For the text-containing cell, return its midpoint in (X, Y) coordinate format. 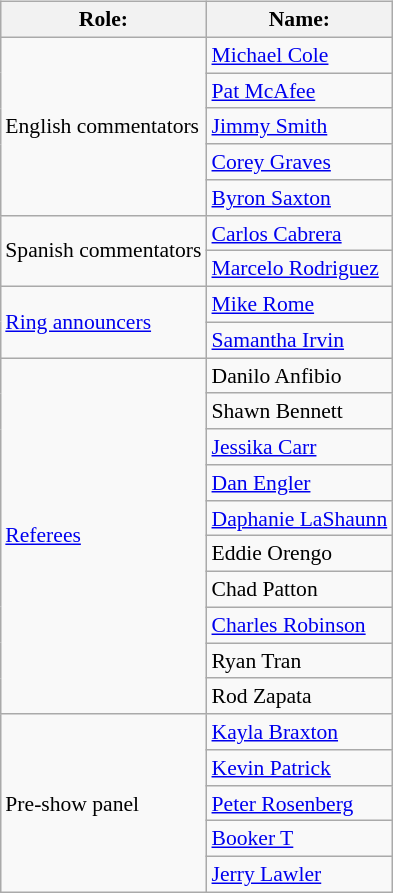
Mike Rome (299, 305)
Pat McAfee (299, 91)
Pre-show panel (103, 803)
Danilo Anfibio (299, 376)
Peter Rosenberg (299, 803)
Carlos Cabrera (299, 233)
Michael Cole (299, 55)
Ryan Tran (299, 661)
Name: (299, 20)
Jimmy Smith (299, 126)
Rod Zapata (299, 696)
Dan Engler (299, 483)
Chad Patton (299, 590)
Role: (103, 20)
Daphanie LaShaunn (299, 518)
Ring announcers (103, 322)
Kayla Braxton (299, 732)
Byron Saxton (299, 198)
Eddie Orengo (299, 554)
Jessika Carr (299, 447)
Referees (103, 536)
Corey Graves (299, 162)
Samantha Irvin (299, 340)
Charles Robinson (299, 625)
Spanish commentators (103, 250)
Marcelo Rodriguez (299, 269)
English commentators (103, 126)
Booker T (299, 839)
Jerry Lawler (299, 875)
Kevin Patrick (299, 768)
Shawn Bennett (299, 411)
